Extract the (x, y) coordinate from the center of the cell holding the provided text.  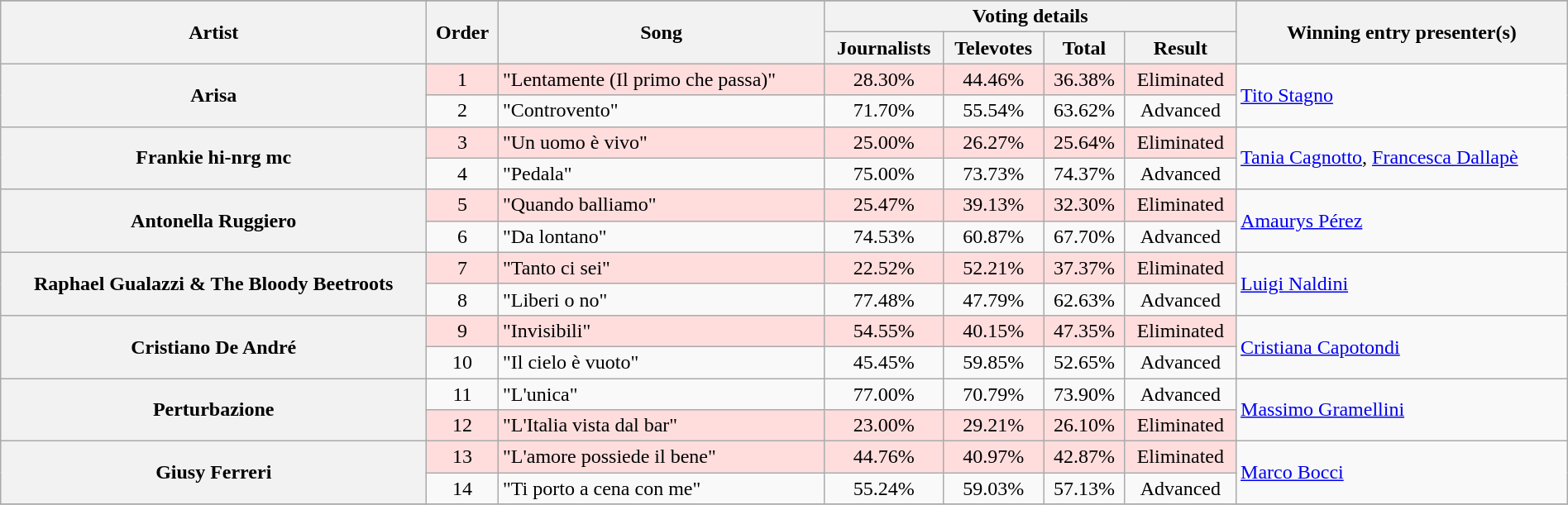
"Tanto ci sei" (661, 268)
74.53% (884, 236)
70.79% (994, 394)
28.30% (884, 79)
Total (1084, 48)
2 (463, 111)
14 (463, 488)
57.13% (1084, 488)
Artist (213, 32)
55.54% (994, 111)
Result (1180, 48)
59.03% (994, 488)
40.15% (994, 331)
Cristiana Capotondi (1403, 346)
3 (463, 142)
"Quando balliamo" (661, 205)
62.63% (1084, 299)
12 (463, 426)
10 (463, 362)
77.00% (884, 394)
5 (463, 205)
Tito Stagno (1403, 95)
Raphael Gualazzi & The Bloody Beetroots (213, 283)
47.35% (1084, 331)
71.70% (884, 111)
25.47% (884, 205)
13 (463, 457)
Journalists (884, 48)
Televotes (994, 48)
44.76% (884, 457)
"Lentamente (Il primo che passa)" (661, 79)
44.46% (994, 79)
73.90% (1084, 394)
Arisa (213, 95)
"Da lontano" (661, 236)
Marco Bocci (1403, 473)
52.65% (1084, 362)
54.55% (884, 331)
26.10% (1084, 426)
Amaurys Pérez (1403, 221)
22.52% (884, 268)
Order (463, 32)
Massimo Gramellini (1403, 410)
11 (463, 394)
74.37% (1084, 174)
Antonella Ruggiero (213, 221)
60.87% (994, 236)
42.87% (1084, 457)
77.48% (884, 299)
"L'Italia vista dal bar" (661, 426)
36.38% (1084, 79)
"L'amore possiede il bene" (661, 457)
Perturbazione (213, 410)
8 (463, 299)
52.21% (994, 268)
55.24% (884, 488)
40.97% (994, 457)
73.73% (994, 174)
47.79% (994, 299)
"Il cielo è vuoto" (661, 362)
9 (463, 331)
Winning entry presenter(s) (1403, 32)
"Un uomo è vivo" (661, 142)
"Liberi o no" (661, 299)
23.00% (884, 426)
59.85% (994, 362)
Giusy Ferreri (213, 473)
39.13% (994, 205)
1 (463, 79)
45.45% (884, 362)
4 (463, 174)
32.30% (1084, 205)
26.27% (994, 142)
Voting details (1030, 17)
"Pedala" (661, 174)
29.21% (994, 426)
Cristiano De André (213, 346)
Song (661, 32)
25.00% (884, 142)
Tania Cagnotto, Francesca Dallapè (1403, 158)
"L'unica" (661, 394)
25.64% (1084, 142)
6 (463, 236)
"Controvento" (661, 111)
75.00% (884, 174)
Luigi Naldini (1403, 283)
63.62% (1084, 111)
37.37% (1084, 268)
"Ti porto a cena con me" (661, 488)
67.70% (1084, 236)
7 (463, 268)
Frankie hi-nrg mc (213, 158)
"Invisibili" (661, 331)
